From the cell containing the given text, extract its center point as (x, y) coordinate. 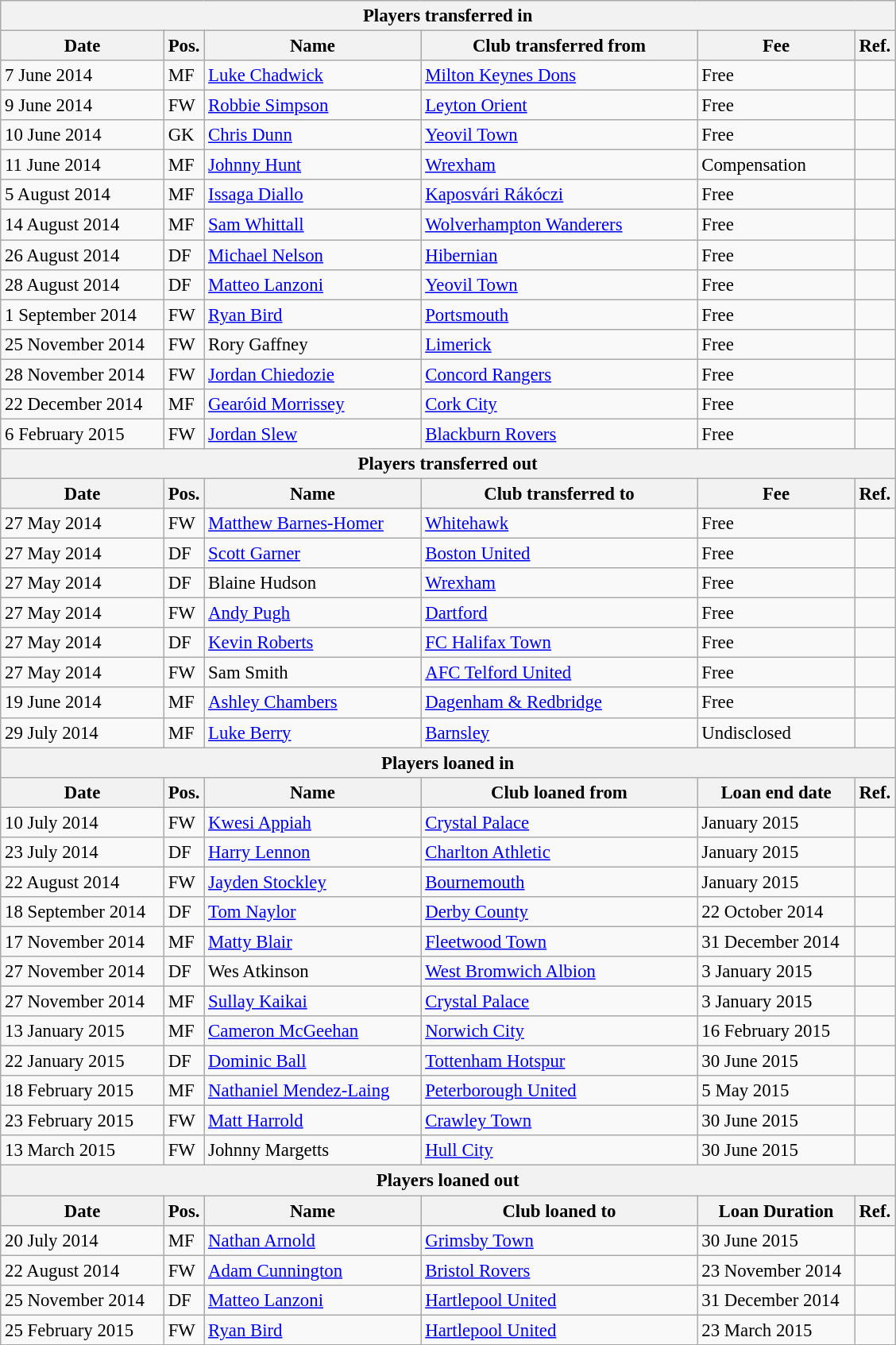
Sullay Kaikai (313, 1002)
Portsmouth (559, 315)
10 July 2014 (83, 822)
5 August 2014 (83, 195)
29 July 2014 (83, 732)
Crawley Town (559, 1121)
22 October 2014 (776, 912)
Bournemouth (559, 882)
17 November 2014 (83, 941)
Dartford (559, 613)
Andy Pugh (313, 613)
22 January 2015 (83, 1061)
Bristol Rovers (559, 1270)
23 February 2015 (83, 1121)
Dominic Ball (313, 1061)
Club loaned from (559, 792)
Club loaned to (559, 1211)
Jordan Slew (313, 434)
Concord Rangers (559, 374)
16 February 2015 (776, 1031)
Johnny Margetts (313, 1151)
Loan end date (776, 792)
Nathaniel Mendez-Laing (313, 1091)
Grimsby Town (559, 1240)
13 January 2015 (83, 1031)
Undisclosed (776, 732)
Tottenham Hotspur (559, 1061)
Sam Smith (313, 673)
Fleetwood Town (559, 941)
Norwich City (559, 1031)
Leyton Orient (559, 106)
Issaga Diallo (313, 195)
Kwesi Appiah (313, 822)
10 June 2014 (83, 135)
23 November 2014 (776, 1270)
Whitehawk (559, 524)
Robbie Simpson (313, 106)
Jayden Stockley (313, 882)
28 November 2014 (83, 374)
Loan Duration (776, 1211)
Johnny Hunt (313, 165)
Sam Whittall (313, 225)
Milton Keynes Dons (559, 75)
26 August 2014 (83, 255)
Charlton Athletic (559, 852)
25 February 2015 (83, 1330)
Matty Blair (313, 941)
Barnsley (559, 732)
Jordan Chiedozie (313, 374)
18 February 2015 (83, 1091)
Ashley Chambers (313, 703)
7 June 2014 (83, 75)
Matthew Barnes-Homer (313, 524)
19 June 2014 (83, 703)
Wes Atkinson (313, 972)
Peterborough United (559, 1091)
Scott Garner (313, 554)
Matt Harrold (313, 1121)
FC Halifax Town (559, 643)
Club transferred to (559, 493)
Chris Dunn (313, 135)
Wolverhampton Wanderers (559, 225)
23 March 2015 (776, 1330)
Players loaned in (448, 763)
23 July 2014 (83, 852)
Kevin Roberts (313, 643)
Adam Cunnington (313, 1270)
Derby County (559, 912)
Hibernian (559, 255)
Players loaned out (448, 1181)
Michael Nelson (313, 255)
Compensation (776, 165)
Blackburn Rovers (559, 434)
Club transferred from (559, 46)
9 June 2014 (83, 106)
Luke Chadwick (313, 75)
Boston United (559, 554)
13 March 2015 (83, 1151)
Hull City (559, 1151)
1 September 2014 (83, 315)
Players transferred out (448, 464)
22 December 2014 (83, 404)
Tom Naylor (313, 912)
Limerick (559, 344)
Blaine Hudson (313, 583)
Gearóid Morrissey (313, 404)
AFC Telford United (559, 673)
20 July 2014 (83, 1240)
Cork City (559, 404)
Luke Berry (313, 732)
West Bromwich Albion (559, 972)
Kaposvári Rákóczi (559, 195)
GK (183, 135)
5 May 2015 (776, 1091)
11 June 2014 (83, 165)
Harry Lennon (313, 852)
Players transferred in (448, 16)
18 September 2014 (83, 912)
28 August 2014 (83, 284)
6 February 2015 (83, 434)
14 August 2014 (83, 225)
Dagenham & Redbridge (559, 703)
Rory Gaffney (313, 344)
Cameron McGeehan (313, 1031)
Nathan Arnold (313, 1240)
